Extract the (x, y) coordinate from the center of the cell holding the provided text.  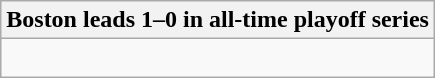
Boston leads 1–0 in all-time playoff series (218, 20)
